Scan for the cell matching the given text and deliver its (X, Y) coordinate at center. 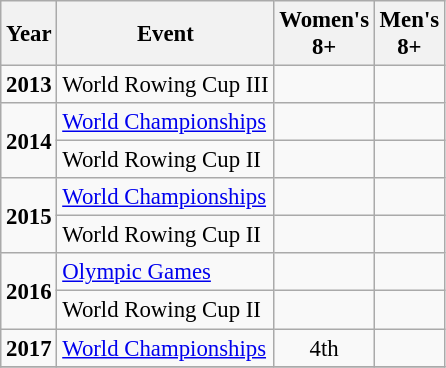
Event (166, 34)
Year (29, 34)
Men's 8+ (409, 34)
2013 (29, 85)
Olympic Games (166, 273)
2017 (29, 348)
2016 (29, 292)
2015 (29, 216)
Women's 8+ (324, 34)
World Rowing Cup III (166, 85)
2014 (29, 140)
4th (324, 348)
